Pinpoint the cell where the given text exists, returning its [x, y] midpoint coordinate. 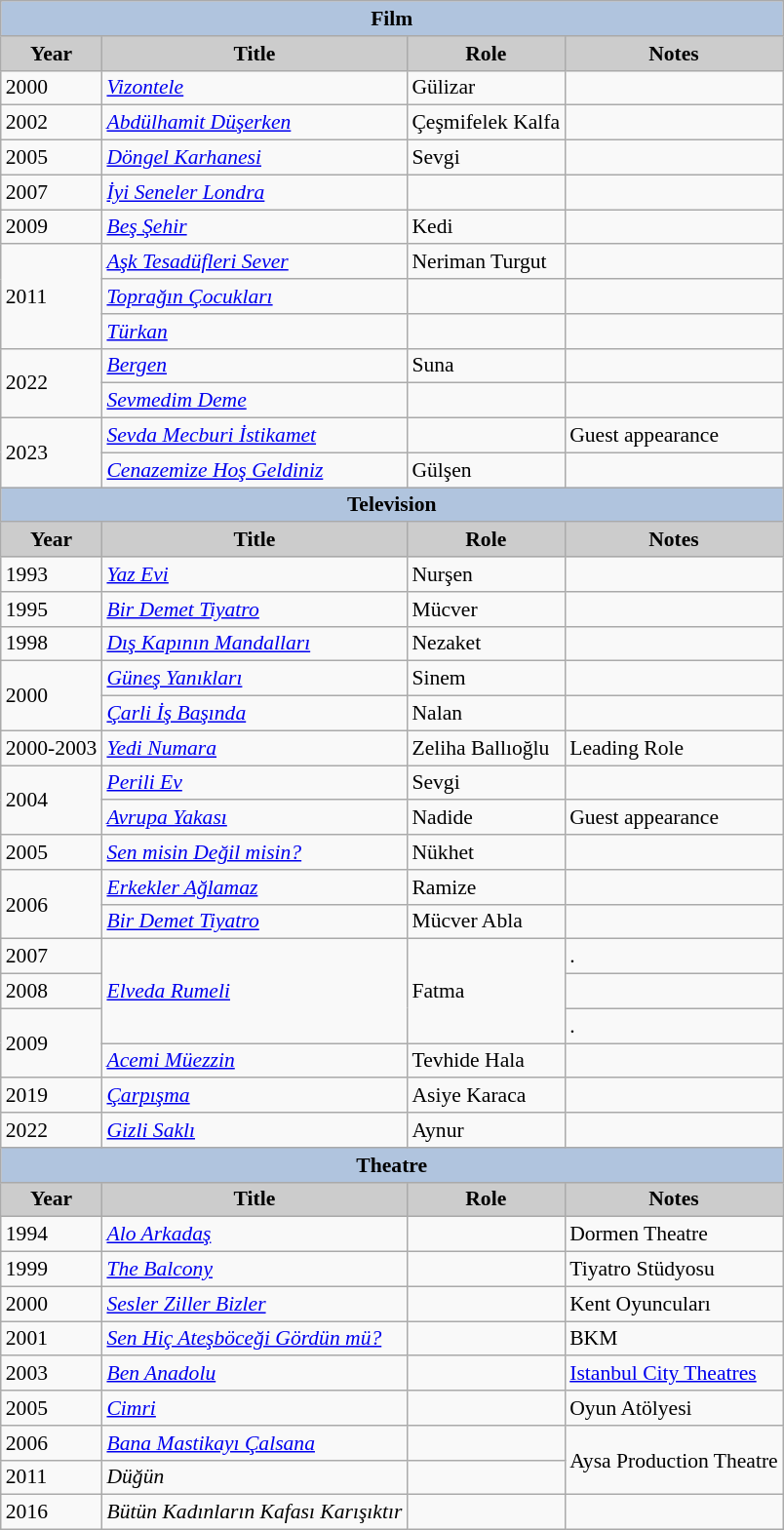
Oyun Atölyesi [674, 1408]
Mücver Abla [486, 922]
Gülizar [486, 88]
Sesler Ziller Bizler [254, 1304]
Gizli Saklı [254, 1130]
Beş Şehir [254, 227]
Sevda Mecburi İstikamet [254, 436]
Yedi Numara [254, 748]
Leading Role [674, 748]
Alo Arkadaş [254, 1235]
Erkekler Ağlamaz [254, 887]
Nezaket [486, 644]
Ben Anadolu [254, 1374]
2008 [52, 992]
2016 [52, 1512]
Dış Kapının Mandalları [254, 644]
Türkan [254, 332]
Abdülhamit Düşerken [254, 123]
Aşk Tesadüfleri Sever [254, 262]
Nalan [486, 714]
Zeliha Ballıoğlu [486, 748]
Avrupa Yakası [254, 818]
1998 [52, 644]
Bana Mastikayı Çalsana [254, 1443]
Perili Ev [254, 783]
Dormen Theatre [674, 1235]
Çeşmifelek Kalfa [486, 123]
Vizontele [254, 88]
1999 [52, 1270]
Döngel Karhanesi [254, 158]
Aynur [486, 1130]
2003 [52, 1374]
Sevmedim Deme [254, 401]
1995 [52, 609]
Kent Oyuncuları [674, 1304]
Nurşen [486, 574]
2023 [52, 452]
Neriman Turgut [486, 262]
Acemi Müezzin [254, 1061]
Television [392, 505]
Aysa Production Theatre [674, 1461]
Istanbul City Theatres [674, 1374]
Gülşen [486, 470]
2019 [52, 1096]
Nadide [486, 818]
Kedi [486, 227]
Film [392, 19]
BKM [674, 1339]
Suna [486, 366]
Sen misin Değil misin? [254, 852]
Elveda Rumeli [254, 991]
Tiyatro Stüdyosu [674, 1270]
Bütün Kadınların Kafası Karışıktır [254, 1512]
Düğün [254, 1477]
Asiye Karaca [486, 1096]
Fatma [486, 991]
Çarli İş Başında [254, 714]
Bergen [254, 366]
1994 [52, 1235]
The Balcony [254, 1270]
İyi Seneler Londra [254, 192]
Nükhet [486, 852]
Mücver [486, 609]
2001 [52, 1339]
Tevhide Hala [486, 1061]
2002 [52, 123]
Sinem [486, 679]
Yaz Evi [254, 574]
Cimri [254, 1408]
Ramize [486, 887]
Çarpışma [254, 1096]
Theatre [392, 1165]
Cenazemize Hoş Geldiniz [254, 470]
1993 [52, 574]
Toprağın Çocukları [254, 296]
Sen Hiç Ateşböceği Gördün mü? [254, 1339]
2000-2003 [52, 748]
2004 [52, 800]
Güneş Yanıkları [254, 679]
